Capture the cell that displays the provided text and extract its (x, y) central coordinate. 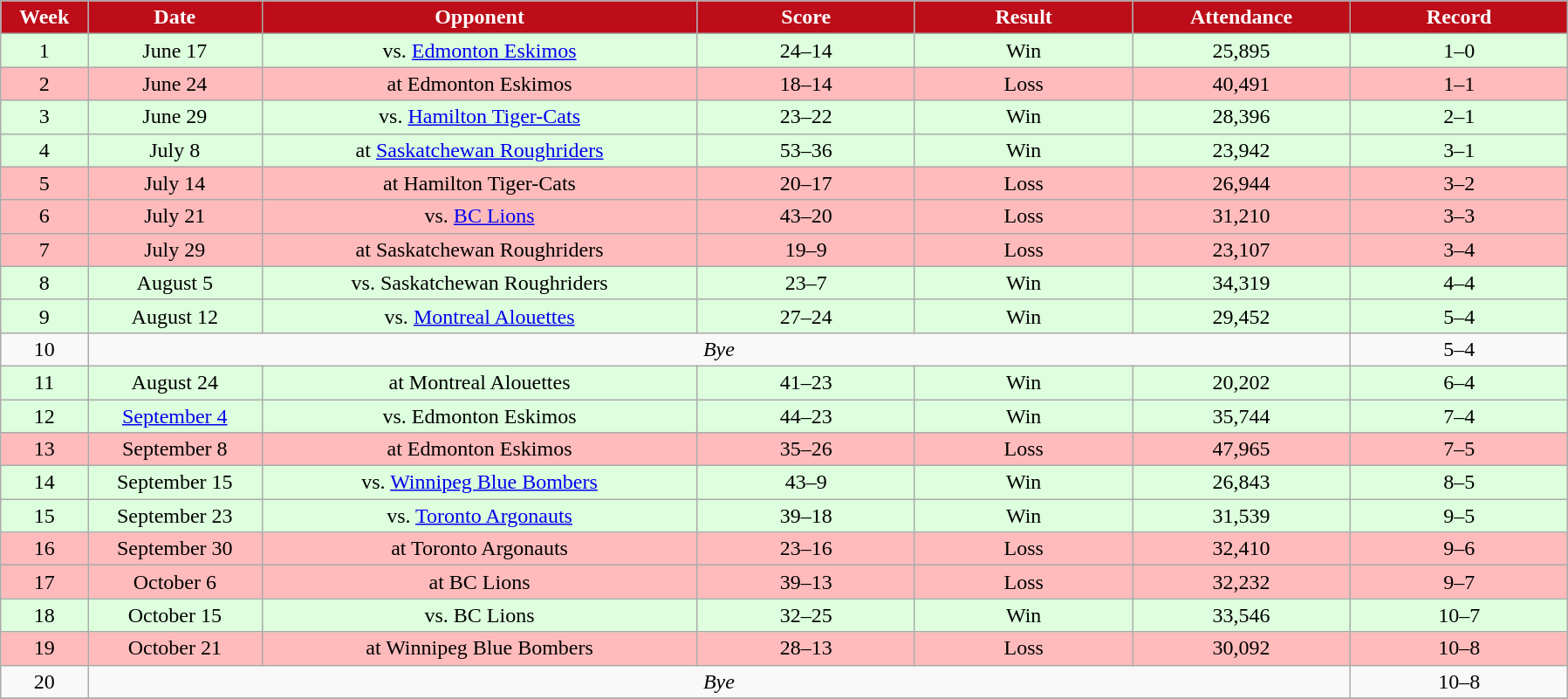
14 (45, 483)
43–9 (806, 483)
vs. Toronto Argonauts (480, 516)
1–0 (1459, 51)
vs. Hamilton Tiger-Cats (480, 117)
3–1 (1459, 150)
July 29 (175, 250)
34,319 (1241, 283)
17 (45, 582)
at Montreal Alouettes (480, 382)
53–36 (806, 150)
August 5 (175, 283)
23–7 (806, 283)
at BC Lions (480, 582)
25,895 (1241, 51)
8–5 (1459, 483)
Score (806, 17)
4 (45, 150)
16 (45, 549)
at Toronto Argonauts (480, 549)
July 21 (175, 216)
11 (45, 382)
August 24 (175, 382)
1 (45, 51)
26,843 (1241, 483)
June 29 (175, 117)
7–5 (1459, 449)
35,744 (1241, 416)
3 (45, 117)
23–22 (806, 117)
23,107 (1241, 250)
Record (1459, 17)
19–9 (806, 250)
19 (45, 648)
20–17 (806, 183)
vs. Saskatchewan Roughriders (480, 283)
13 (45, 449)
vs. Montreal Alouettes (480, 316)
7 (45, 250)
October 15 (175, 615)
Week (45, 17)
31,539 (1241, 516)
10 (45, 349)
47,965 (1241, 449)
20 (45, 682)
3–3 (1459, 216)
5 (45, 183)
August 12 (175, 316)
39–13 (806, 582)
June 24 (175, 84)
39–18 (806, 516)
18 (45, 615)
9–6 (1459, 549)
32,232 (1241, 582)
September 4 (175, 416)
2 (45, 84)
35–26 (806, 449)
12 (45, 416)
20,202 (1241, 382)
Attendance (1241, 17)
29,452 (1241, 316)
at Hamilton Tiger-Cats (480, 183)
June 17 (175, 51)
July 8 (175, 150)
Opponent (480, 17)
24–14 (806, 51)
23–16 (806, 549)
8 (45, 283)
September 23 (175, 516)
23,942 (1241, 150)
Date (175, 17)
3–4 (1459, 250)
6–4 (1459, 382)
28–13 (806, 648)
32–25 (806, 615)
September 8 (175, 449)
October 21 (175, 648)
9–7 (1459, 582)
30,092 (1241, 648)
18–14 (806, 84)
15 (45, 516)
33,546 (1241, 615)
July 14 (175, 183)
September 15 (175, 483)
Result (1023, 17)
at Winnipeg Blue Bombers (480, 648)
41–23 (806, 382)
vs. Winnipeg Blue Bombers (480, 483)
2–1 (1459, 117)
27–24 (806, 316)
40,491 (1241, 84)
43–20 (806, 216)
7–4 (1459, 416)
4–4 (1459, 283)
1–1 (1459, 84)
3–2 (1459, 183)
31,210 (1241, 216)
September 30 (175, 549)
6 (45, 216)
32,410 (1241, 549)
9–5 (1459, 516)
26,944 (1241, 183)
44–23 (806, 416)
October 6 (175, 582)
9 (45, 316)
28,396 (1241, 117)
10–7 (1459, 615)
